Return (X, Y) of the center of cell containing provided text 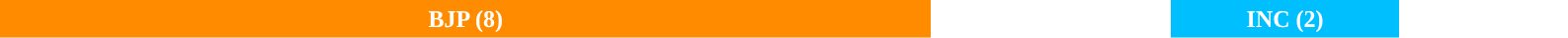
INC (2) (1284, 19)
JMM (3) (1050, 19)
BJP (8) (465, 19)
